Provide the [X, Y] coordinate of the cell's center where the given text is located.  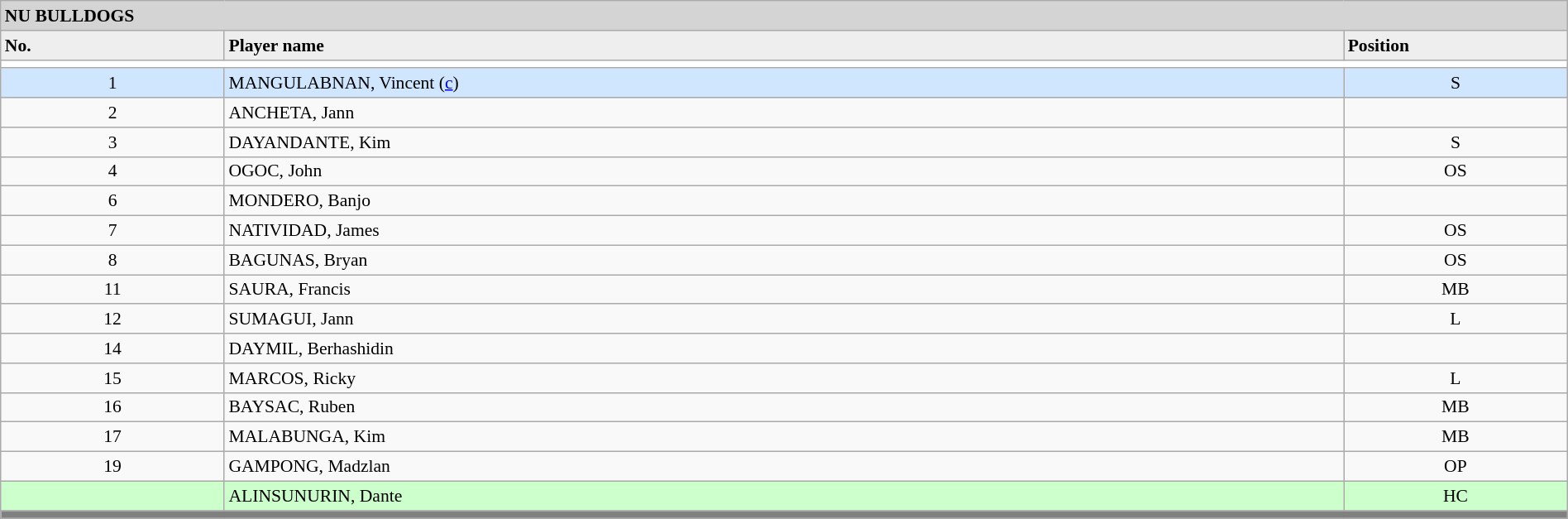
OGOC, John [784, 171]
GAMPONG, Madzlan [784, 467]
MALABUNGA, Kim [784, 437]
8 [112, 260]
BAYSAC, Ruben [784, 407]
17 [112, 437]
MARCOS, Ricky [784, 378]
ANCHETA, Jann [784, 113]
HC [1456, 496]
2 [112, 113]
Position [1456, 46]
MANGULABNAN, Vincent (c) [784, 84]
1 [112, 84]
No. [112, 46]
ALINSUNURIN, Dante [784, 496]
6 [112, 201]
15 [112, 378]
BAGUNAS, Bryan [784, 260]
SAURA, Francis [784, 290]
Player name [784, 46]
12 [112, 320]
14 [112, 348]
7 [112, 231]
11 [112, 290]
NU BULLDOGS [784, 16]
OP [1456, 467]
MONDERO, Banjo [784, 201]
NATIVIDAD, James [784, 231]
4 [112, 171]
3 [112, 142]
SUMAGUI, Jann [784, 320]
DAYANDANTE, Kim [784, 142]
19 [112, 467]
16 [112, 407]
DAYMIL, Berhashidin [784, 348]
